For the text-containing cell, return its midpoint in (x, y) coordinate format. 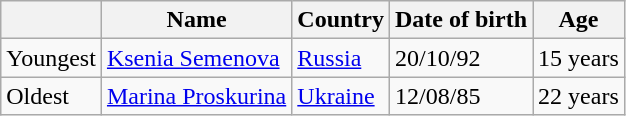
Date of birth (462, 20)
Name (196, 20)
Russia (341, 58)
Ksenia Semenova (196, 58)
Oldest (52, 96)
12/08/85 (462, 96)
22 years (579, 96)
Age (579, 20)
Youngest (52, 58)
Marina Proskurina (196, 96)
Ukraine (341, 96)
20/10/92 (462, 58)
15 years (579, 58)
Country (341, 20)
